Scan for the cell matching the given text and deliver its [x, y] coordinate at center. 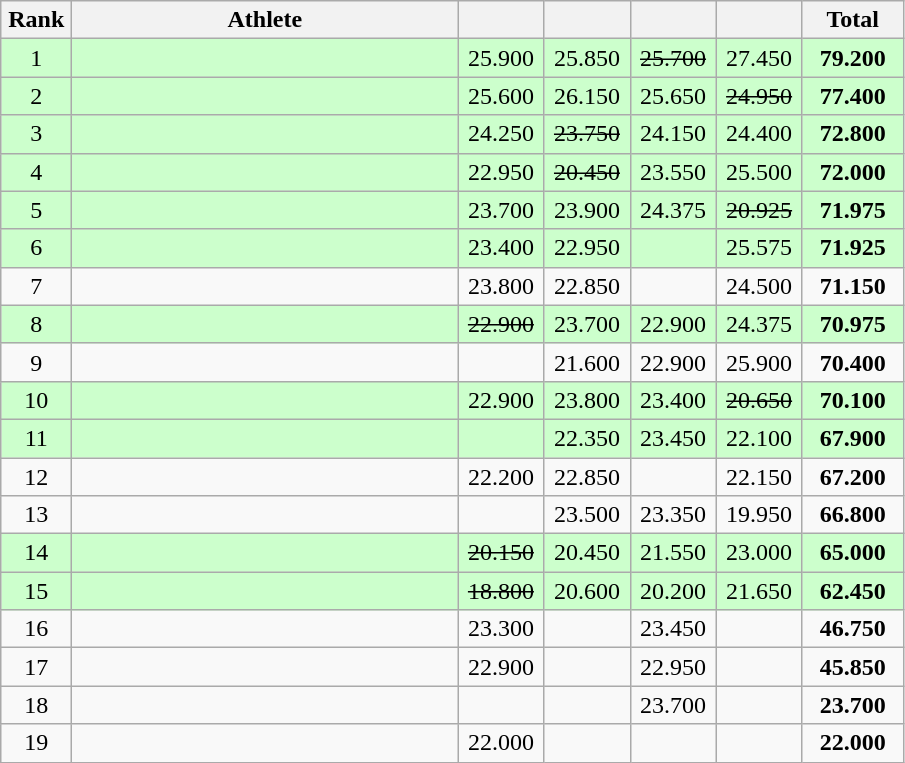
24.500 [759, 286]
8 [36, 324]
19.950 [759, 515]
23.300 [501, 629]
3 [36, 134]
20.600 [587, 591]
13 [36, 515]
67.200 [852, 477]
71.925 [852, 248]
10 [36, 400]
16 [36, 629]
70.400 [852, 362]
62.450 [852, 591]
45.850 [852, 667]
23.900 [587, 210]
23.750 [587, 134]
27.450 [759, 58]
21.600 [587, 362]
77.400 [852, 96]
70.100 [852, 400]
18.800 [501, 591]
70.975 [852, 324]
9 [36, 362]
5 [36, 210]
24.150 [673, 134]
20.925 [759, 210]
72.000 [852, 172]
22.100 [759, 438]
11 [36, 438]
21.550 [673, 553]
20.200 [673, 591]
21.650 [759, 591]
7 [36, 286]
Rank [36, 20]
23.350 [673, 515]
6 [36, 248]
24.250 [501, 134]
46.750 [852, 629]
25.850 [587, 58]
23.000 [759, 553]
25.650 [673, 96]
24.400 [759, 134]
25.700 [673, 58]
4 [36, 172]
67.900 [852, 438]
15 [36, 591]
20.150 [501, 553]
79.200 [852, 58]
66.800 [852, 515]
17 [36, 667]
22.350 [587, 438]
71.975 [852, 210]
22.150 [759, 477]
22.200 [501, 477]
24.950 [759, 96]
26.150 [587, 96]
23.500 [587, 515]
12 [36, 477]
18 [36, 705]
2 [36, 96]
25.600 [501, 96]
65.000 [852, 553]
25.575 [759, 248]
14 [36, 553]
25.500 [759, 172]
72.800 [852, 134]
20.650 [759, 400]
19 [36, 743]
23.550 [673, 172]
1 [36, 58]
Athlete [265, 20]
71.150 [852, 286]
Total [852, 20]
